Output the (X, Y) coordinate of the center of the cell containing the given text.  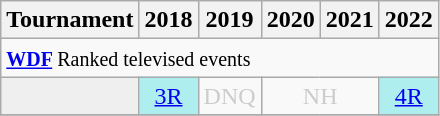
WDF Ranked televised events (220, 58)
2022 (408, 20)
2021 (350, 20)
NH (320, 96)
2019 (230, 20)
DNQ (230, 96)
2018 (168, 20)
2020 (290, 20)
3R (168, 96)
Tournament (70, 20)
4R (408, 96)
